Locate the cell with the specified text and output its [x, y] center coordinate. 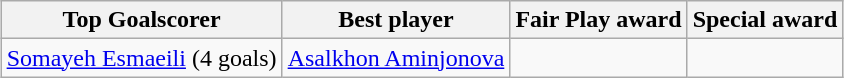
Top Goalscorer [142, 20]
Fair Play award [598, 20]
Somayeh Esmaeili (4 goals) [142, 58]
Special award [765, 20]
Best player [396, 20]
Asalkhon Aminjonova [396, 58]
